Pinpoint the cell where the given text exists, returning its [x, y] midpoint coordinate. 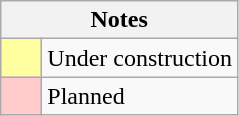
Notes [120, 20]
Planned [140, 96]
Under construction [140, 58]
